For the text-containing cell, return its midpoint in [X, Y] coordinate format. 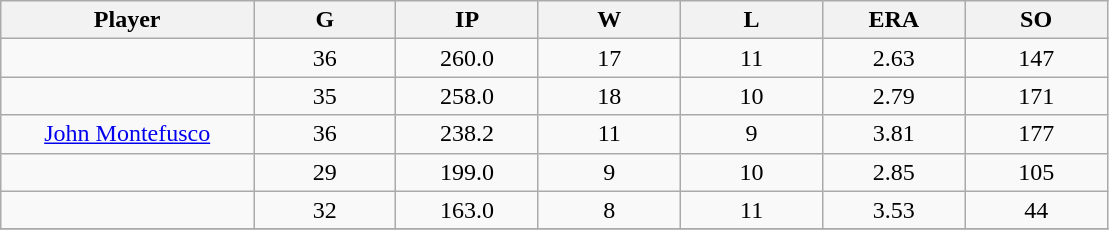
171 [1036, 96]
IP [467, 20]
177 [1036, 134]
147 [1036, 58]
2.79 [894, 96]
2.85 [894, 172]
18 [609, 96]
35 [325, 96]
258.0 [467, 96]
SO [1036, 20]
44 [1036, 210]
199.0 [467, 172]
Player [128, 20]
3.53 [894, 210]
238.2 [467, 134]
L [751, 20]
105 [1036, 172]
8 [609, 210]
G [325, 20]
3.81 [894, 134]
W [609, 20]
260.0 [467, 58]
ERA [894, 20]
17 [609, 58]
163.0 [467, 210]
29 [325, 172]
John Montefusco [128, 134]
2.63 [894, 58]
32 [325, 210]
